Determine the (X, Y) coordinate at the center of the cell enclosing the given text.  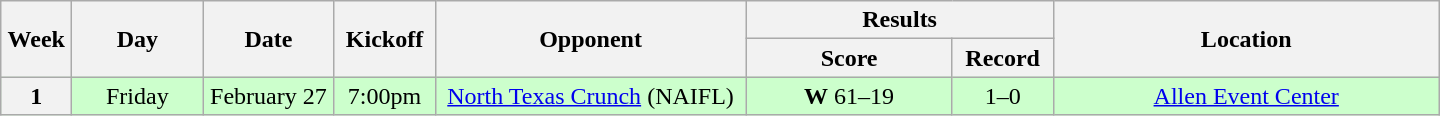
Kickoff (384, 39)
W 61–19 (849, 96)
Location (1246, 39)
North Texas Crunch (NAIFL) (590, 96)
February 27 (268, 96)
Allen Event Center (1246, 96)
Record (1002, 58)
7:00pm (384, 96)
Score (849, 58)
Week (36, 39)
Opponent (590, 39)
1–0 (1002, 96)
Date (268, 39)
Friday (138, 96)
Results (900, 20)
1 (36, 96)
Day (138, 39)
